Return the (X, Y) coordinate for the center point of the cell that contains the specified text.  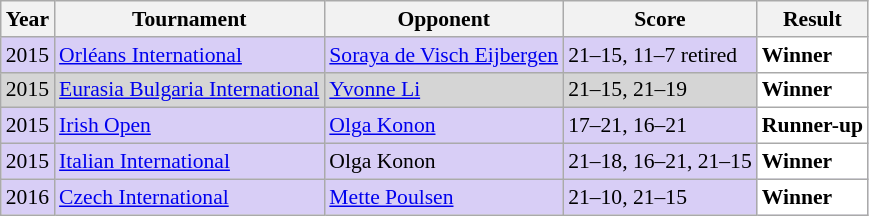
21–10, 21–15 (660, 197)
21–15, 11–7 retired (660, 55)
Score (660, 19)
Eurasia Bulgaria International (189, 90)
Mette Poulsen (444, 197)
Italian International (189, 162)
Yvonne Li (444, 90)
Opponent (444, 19)
21–15, 21–19 (660, 90)
17–21, 16–21 (660, 126)
Tournament (189, 19)
21–18, 16–21, 21–15 (660, 162)
Orléans International (189, 55)
Runner-up (812, 126)
2016 (28, 197)
Soraya de Visch Eijbergen (444, 55)
Result (812, 19)
Irish Open (189, 126)
Czech International (189, 197)
Year (28, 19)
